Return (x, y) of the center of cell containing provided text 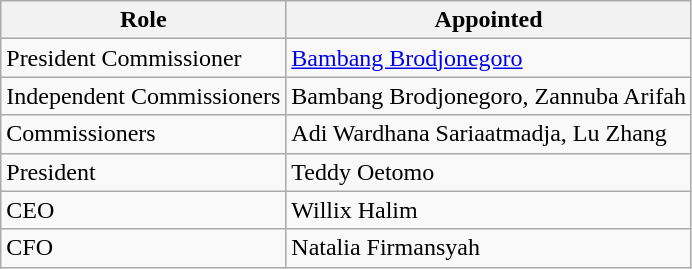
President (144, 172)
Teddy Oetomo (489, 172)
Independent Commissioners (144, 96)
CEO (144, 210)
Bambang Brodjonegoro (489, 58)
Willix Halim (489, 210)
Natalia Firmansyah (489, 248)
President Commissioner (144, 58)
CFO (144, 248)
Adi Wardhana Sariaatmadja, Lu Zhang (489, 134)
Role (144, 20)
Commissioners (144, 134)
Bambang Brodjonegoro, Zannuba Arifah (489, 96)
Appointed (489, 20)
